Identify which cell holds the provided text, then report its (X, Y) central coordinate. 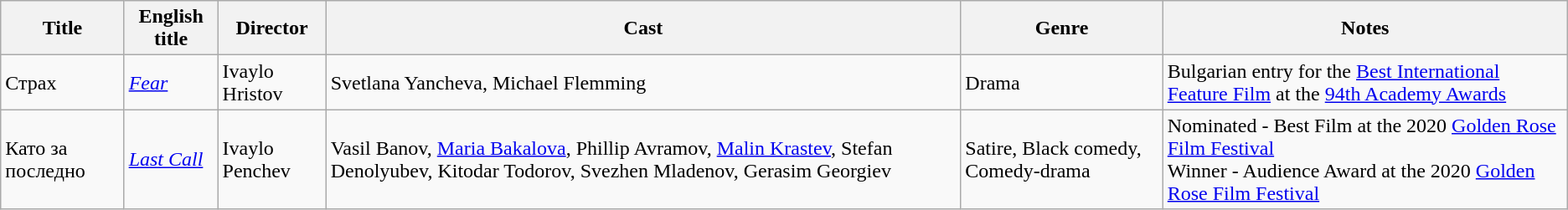
Vasil Banov, Maria Bakalova, Phillip Avramov, Malin Krastev, Stefan Denolyubev, Kitodar Todorov, Svezhen Mladenov, Gerasim Georgiev (643, 159)
Ivaylo Penchev (271, 159)
Director (271, 28)
Fear (171, 82)
Bulgarian entry for the Best International Feature Film at the 94th Academy Awards (1365, 82)
Title (62, 28)
Cast (643, 28)
Notes (1365, 28)
Genre (1062, 28)
Satire, Black comedy, Comedy-drama (1062, 159)
Last Call (171, 159)
Като за последно (62, 159)
Svetlana Yancheva, Michael Flemming (643, 82)
Страх (62, 82)
Drama (1062, 82)
Ivaylo Hristov (271, 82)
English title (171, 28)
Nominated - Best Film at the 2020 Golden Rose Film FestivalWinner - Audience Award at the 2020 Golden Rose Film Festival (1365, 159)
